Extract the [X, Y] coordinate from the center of the cell holding the provided text.  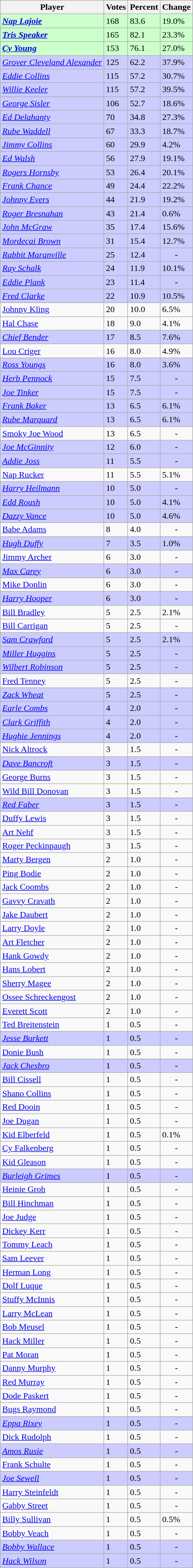
Art Nehf [52, 832]
George Burns [52, 777]
Eddie Collins [52, 76]
Duffy Lewis [52, 818]
165 [116, 35]
Bobby Wallace [52, 1547]
Tommy Leach [52, 1244]
Dolf Luque [52, 1286]
Change [176, 7]
Gabby Street [52, 1506]
19.2% [176, 200]
Max Carey [52, 571]
Hank Gowdy [52, 956]
Miller Huggins [52, 653]
Jesse Burkett [52, 1038]
Lou Criger [52, 351]
Ross Youngs [52, 364]
Pat Moran [52, 1355]
4.9% [176, 351]
106 [116, 103]
0.5% [176, 1520]
Wilbert Robinson [52, 667]
Willie Keeler [52, 90]
10.9 [144, 296]
4.6% [176, 516]
Dazzy Vance [52, 516]
Clark Griffith [52, 722]
Eddie Plank [52, 282]
Frank Baker [52, 406]
125 [116, 62]
11.9 [144, 268]
Bill Cissell [52, 1080]
Dick Rudolph [52, 1437]
8.5 [144, 337]
Mike Donlin [52, 584]
5.1% [176, 475]
11.4 [144, 282]
19.1% [176, 158]
21.9 [144, 200]
Kid Elberfeld [52, 1135]
37.9% [176, 62]
Zack Wheat [52, 695]
7.6% [176, 337]
Votes [116, 7]
35 [116, 227]
Rube Marquard [52, 420]
Hans Lobert [52, 969]
Ed Walsh [52, 158]
20 [116, 310]
Earle Combs [52, 708]
0.6% [176, 213]
19.0% [176, 21]
22.2% [176, 186]
17.4 [144, 227]
Hugh Duffy [52, 543]
Edd Roush [52, 502]
Rube Waddell [52, 131]
18.6% [176, 103]
23 [116, 282]
Ray Schalk [52, 268]
22 [116, 296]
Billy Sullivan [52, 1520]
Nick Altrock [52, 750]
27.3% [176, 117]
60 [116, 144]
Smoky Joe Wood [52, 433]
83.6 [144, 21]
27.0% [176, 48]
Jack Coombs [52, 887]
30.7% [176, 76]
49 [116, 186]
Cy Falkenberg [52, 1148]
Ted Breitenstein [52, 1024]
15.6% [176, 227]
3.6% [176, 364]
Sherry Magee [52, 983]
12.7% [176, 241]
20.1% [176, 172]
7 [116, 543]
1.0% [176, 543]
Hughie Jennings [52, 736]
Mordecai Brown [52, 241]
24 [116, 268]
Everett Scott [52, 1011]
Tris Speaker [52, 35]
23.3% [176, 35]
Red Faber [52, 804]
Harry Heilmann [52, 488]
Bill Bradley [52, 612]
Percent [144, 7]
29.9 [144, 144]
Joe Tinker [52, 392]
168 [116, 21]
24.4 [144, 186]
Amos Rusie [52, 1451]
Hack Wilson [52, 1561]
Jimmy Archer [52, 557]
Grover Cleveland Alexander [52, 62]
4.0 [144, 530]
Joe Dugan [52, 1121]
Bill Carrigan [52, 626]
Joe Judge [52, 1217]
Ping Bodie [52, 873]
Harry Steinfeldt [52, 1492]
27.9 [144, 158]
Roger Bresnahan [52, 213]
18.7% [176, 131]
62.2 [144, 62]
52.7 [144, 103]
0.1% [176, 1135]
12 [116, 447]
8 [116, 530]
Wild Bill Donovan [52, 791]
Red Dooin [52, 1107]
Bob Meusel [52, 1327]
Sam Leever [52, 1258]
Kid Gleason [52, 1162]
34.8 [144, 117]
Bill Hinchman [52, 1203]
82.1 [144, 35]
Larry Doyle [52, 928]
Sam Crawford [52, 640]
Joe Sewell [52, 1478]
10.1% [176, 268]
Ossee Schreckengost [52, 997]
Gavvy Cravath [52, 901]
15.4 [144, 241]
3.5 [144, 543]
Herb Pennock [52, 378]
George Sisler [52, 103]
39.5% [176, 90]
Burleigh Grimes [52, 1176]
John McGraw [52, 227]
33.3 [144, 131]
Fred Tenney [52, 681]
Rabbit Maranville [52, 255]
Jake Daubert [52, 915]
Dave Bancroft [52, 763]
Harry Hooper [52, 598]
Dickey Kerr [52, 1231]
56 [116, 158]
67 [116, 131]
Frank Schulte [52, 1464]
153 [116, 48]
Fred Clarke [52, 296]
43 [116, 213]
Stuffy McInnis [52, 1300]
53 [116, 172]
Jimmy Collins [52, 144]
9.0 [144, 323]
18 [116, 323]
26.4 [144, 172]
31 [116, 241]
70 [116, 117]
Johnny Evers [52, 200]
Heinie Groh [52, 1189]
6.0 [144, 447]
Babe Adams [52, 530]
76.1 [144, 48]
4.2% [176, 144]
Rogers Hornsby [52, 172]
Shano Collins [52, 1093]
Ed Delahanty [52, 117]
Chief Bender [52, 337]
Bobby Veach [52, 1533]
Nap Lajoie [52, 21]
25 [116, 255]
Art Fletcher [52, 942]
Marty Bergen [52, 860]
Eppa Rixey [52, 1423]
Nap Rucker [52, 475]
Dode Paskert [52, 1396]
Hack Miller [52, 1341]
Hal Chase [52, 323]
Roger Peckinpaugh [52, 846]
Johnny Kling [52, 310]
21.4 [144, 213]
Addie Joss [52, 461]
Player [52, 7]
Cy Young [52, 48]
Red Murray [52, 1382]
Joe McGinnity [52, 447]
Donie Bush [52, 1052]
10.5% [176, 296]
6.5% [176, 310]
Herman Long [52, 1272]
Larry McLean [52, 1313]
12.4 [144, 255]
10.0 [144, 310]
17 [116, 337]
44 [116, 200]
Frank Chance [52, 186]
Bugs Raymond [52, 1409]
Danny Murphy [52, 1368]
Jack Chesbro [52, 1066]
